Provide the (X, Y) coordinate of the cell's center where the given text is located.  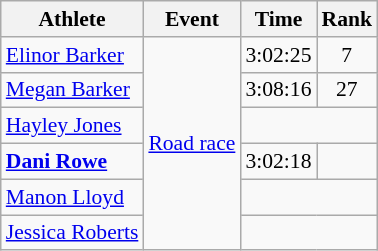
3:08:16 (278, 90)
Athlete (72, 19)
Event (192, 19)
Dani Rowe (72, 162)
Time (278, 19)
7 (346, 55)
Hayley Jones (72, 126)
27 (346, 90)
Jessica Roberts (72, 233)
Elinor Barker (72, 55)
3:02:25 (278, 55)
3:02:18 (278, 162)
Rank (346, 19)
Road race (192, 144)
Manon Lloyd (72, 197)
Megan Barker (72, 90)
